Return the (x, y) coordinate for the center point of the cell that contains the specified text.  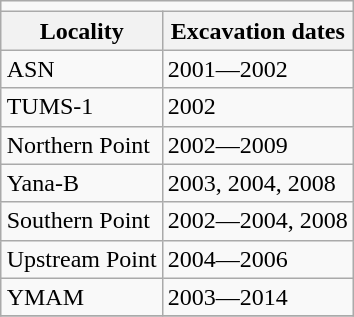
Locality (82, 31)
2002 (258, 107)
Southern Point (82, 221)
Northern Point (82, 145)
ASN (82, 69)
YMAM (82, 297)
2001—2002 (258, 69)
2002—2009 (258, 145)
2002—2004, 2008 (258, 221)
Excavation dates (258, 31)
2003, 2004, 2008 (258, 183)
2003—2014 (258, 297)
TUMS-1 (82, 107)
Upstream Point (82, 259)
2004—2006 (258, 259)
Yana-B (82, 183)
